Identify which cell holds the provided text, then report its [x, y] central coordinate. 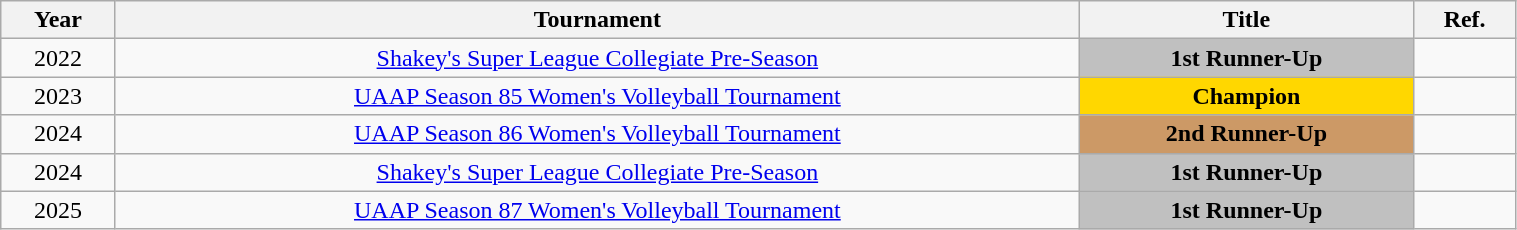
2023 [58, 96]
2nd Runner-Up [1247, 134]
Tournament [597, 20]
2022 [58, 58]
UAAP Season 87 Women's Volleyball Tournament [597, 210]
UAAP Season 85 Women's Volleyball Tournament [597, 96]
Champion [1247, 96]
Ref. [1464, 20]
Title [1247, 20]
UAAP Season 86 Women's Volleyball Tournament [597, 134]
Year [58, 20]
2025 [58, 210]
